Return [X, Y] of the center of cell containing provided text 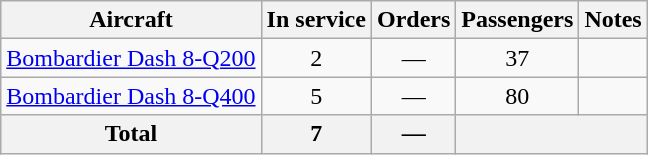
37 [518, 58]
Total [131, 134]
Passengers [518, 20]
Bombardier Dash 8-Q200 [131, 58]
80 [518, 96]
7 [316, 134]
Orders [413, 20]
Notes [613, 20]
Bombardier Dash 8-Q400 [131, 96]
In service [316, 20]
5 [316, 96]
Aircraft [131, 20]
2 [316, 58]
